Return the (x, y) coordinate for the center point of the cell that contains the specified text.  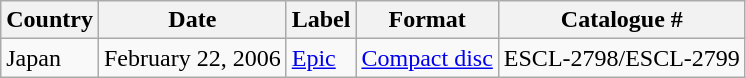
Country (50, 20)
Compact disc (427, 58)
Catalogue # (622, 20)
Date (192, 20)
ESCL-2798/ESCL-2799 (622, 58)
Label (321, 20)
Japan (50, 58)
February 22, 2006 (192, 58)
Format (427, 20)
Epic (321, 58)
